Detect which cell encompasses the target text, then output its [x, y] center coordinate. 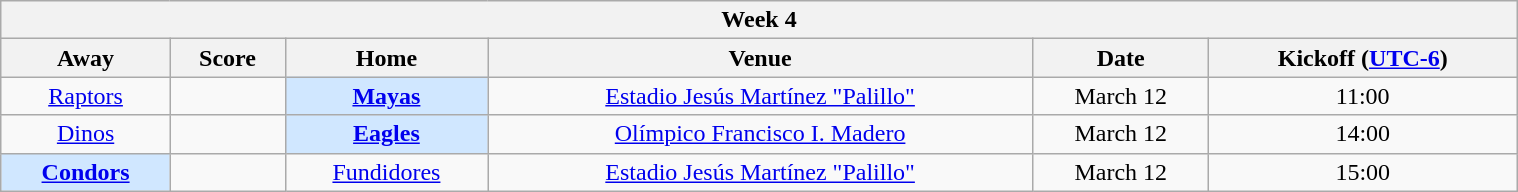
Condors [85, 172]
11:00 [1363, 96]
Date [1121, 58]
Venue [760, 58]
Score [228, 58]
Dinos [85, 134]
Mayas [386, 96]
Week 4 [758, 20]
15:00 [1363, 172]
Eagles [386, 134]
Olímpico Francisco I. Madero [760, 134]
Home [386, 58]
Raptors [85, 96]
14:00 [1363, 134]
Away [85, 58]
Fundidores [386, 172]
Kickoff (UTC-6) [1363, 58]
